Scan for the cell matching the given text and deliver its [X, Y] coordinate at center. 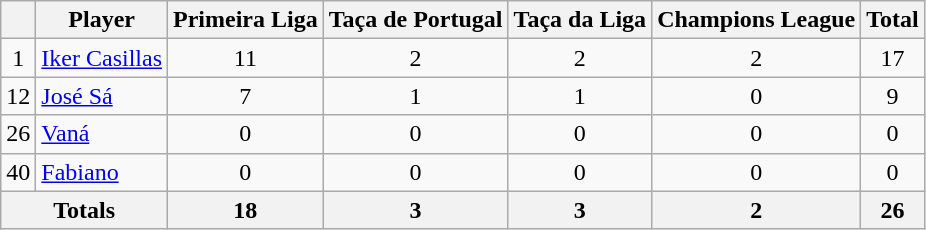
Vaná [102, 134]
Total [893, 20]
Fabiano [102, 172]
Champions League [756, 20]
40 [18, 172]
12 [18, 96]
9 [893, 96]
Totals [84, 210]
Taça de Portugal [416, 20]
José Sá [102, 96]
17 [893, 58]
Primeira Liga [246, 20]
18 [246, 210]
Taça da Liga [580, 20]
Iker Casillas [102, 58]
7 [246, 96]
Player [102, 20]
11 [246, 58]
